Search for the cell housing the specified text and yield its [x, y] center coordinate. 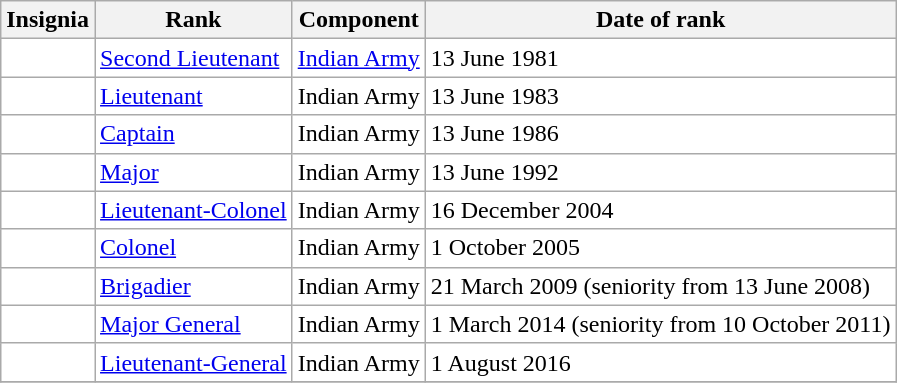
16 December 2004 [660, 210]
13 June 1986 [660, 134]
Lieutenant-Colonel [194, 210]
13 June 1992 [660, 172]
Brigadier [194, 286]
13 June 1983 [660, 96]
Lieutenant [194, 96]
1 March 2014 (seniority from 10 October 2011) [660, 324]
21 March 2009 (seniority from 13 June 2008) [660, 286]
Colonel [194, 248]
1 August 2016 [660, 362]
Second Lieutenant [194, 58]
Date of rank [660, 20]
Major [194, 172]
1 October 2005 [660, 248]
Component [358, 20]
13 June 1981 [660, 58]
Lieutenant-General [194, 362]
Captain [194, 134]
Rank [194, 20]
Major General [194, 324]
Insignia [48, 20]
